Pinpoint the cell where the given text exists, returning its [X, Y] midpoint coordinate. 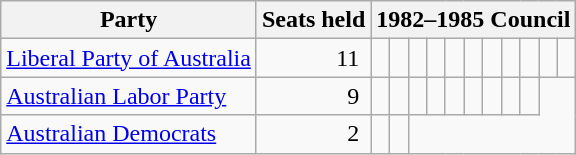
9 [313, 96]
Australian Labor Party [129, 96]
11 [313, 58]
Party [129, 20]
Australian Democrats [129, 134]
Liberal Party of Australia [129, 58]
2 [313, 134]
Seats held [313, 20]
1982–1985 Council [474, 20]
